Pinpoint the cell where the given text exists, returning its (X, Y) midpoint coordinate. 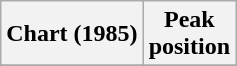
Chart (1985) (72, 34)
Peakposition (189, 34)
